Capture the cell that displays the provided text and extract its (X, Y) central coordinate. 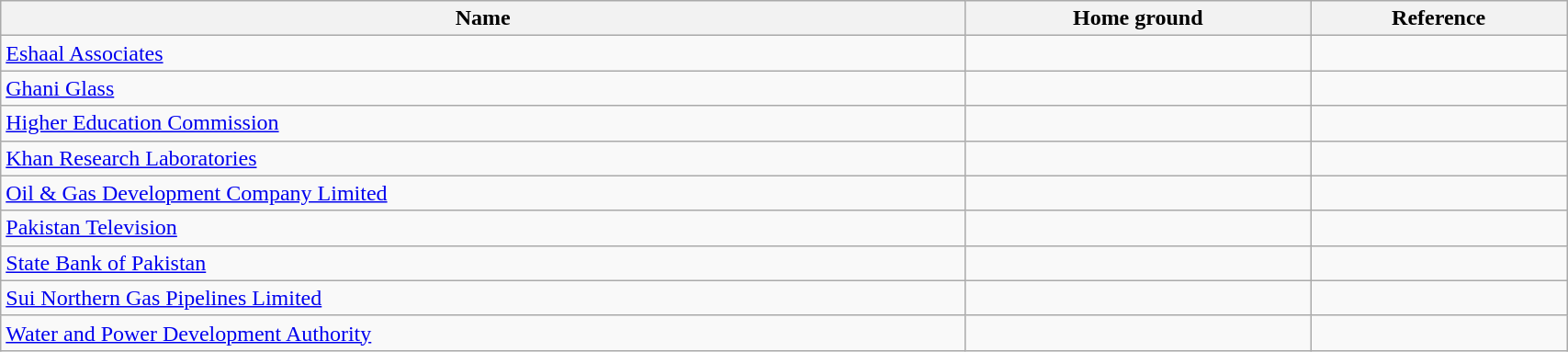
Ghani Glass (483, 88)
Water and Power Development Authority (483, 333)
Reference (1438, 18)
Pakistan Television (483, 228)
Higher Education Commission (483, 123)
Sui Northern Gas Pipelines Limited (483, 298)
Name (483, 18)
Home ground (1138, 18)
Oil & Gas Development Company Limited (483, 193)
Khan Research Laboratories (483, 158)
State Bank of Pakistan (483, 263)
Eshaal Associates (483, 53)
